Locate the cell with the specified text and output its (X, Y) center coordinate. 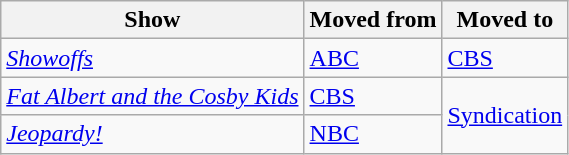
Fat Albert and the Cosby Kids (152, 96)
Show (152, 20)
NBC (373, 134)
Syndication (505, 115)
Moved from (373, 20)
Moved to (505, 20)
Showoffs (152, 58)
ABC (373, 58)
Jeopardy! (152, 134)
